Return the [X, Y] coordinate for the center point of the cell that contains the specified text.  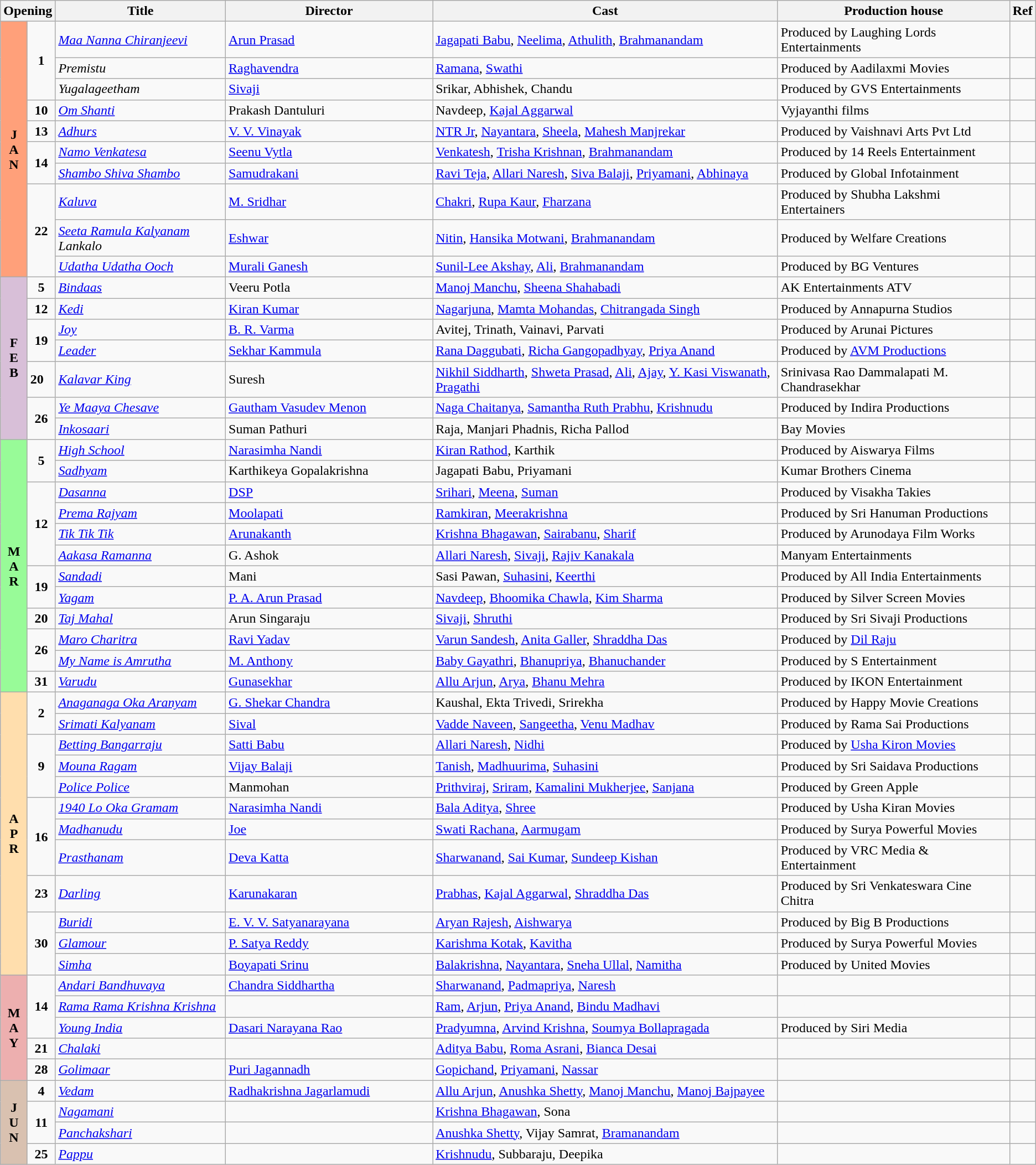
Prasthanam [141, 858]
Varudu [141, 682]
Ram, Arjun, Priya Anand, Bindu Madhavi [605, 1006]
Kalavar King [141, 380]
Produced by VRC Media & Entertainment [893, 858]
Aakasa Ramanna [141, 555]
Tik Tik Tik [141, 534]
Produced by Shubha Lakshmi Entertainers [893, 201]
Produced by Happy Movie Creations [893, 703]
Produced by Aadilaxmi Movies [893, 68]
25 [41, 1154]
Navdeep, Kajal Aggarwal [605, 110]
Deva Katta [329, 858]
Produced by Indira Productions [893, 408]
Prithviraj, Sriram, Kamalini Mukherjee, Sanjana [605, 787]
Kumar Brothers Cinema [893, 471]
Varun Sandesh, Anita Galler, Shraddha Das [605, 639]
Nitin, Hansika Motwani, Brahmanandam [605, 238]
Bay Movies [893, 429]
Nagamani [141, 1112]
G. Shekar Chandra [329, 703]
Maro Charitra [141, 639]
Kedi [141, 308]
Anaganaga Oka Aranyam [141, 703]
FEB [14, 358]
Avitej, Trinath, Vainavi, Parvati [605, 330]
Kiran Rathod, Karthik [605, 450]
Produced by Green Apple [893, 787]
22 [41, 230]
Om Shanti [141, 110]
Veeru Potla [329, 287]
Ravi Yadav [329, 639]
Produced by Sri Saidava Productions [893, 766]
Kaushal, Ekta Trivedi, Srirekha [605, 703]
4 [41, 1091]
11 [41, 1122]
Raja, Manjari Phadnis, Richa Pallod [605, 429]
V. V. Vinayak [329, 131]
Allari Naresh, Nidhi [605, 745]
Produced by Silver Screen Movies [893, 597]
Jagapati Babu, Priyamani [605, 471]
28 [41, 1070]
Sivaji [329, 89]
23 [41, 893]
Baby Gayathri, Bhanupriya, Bhanuchander [605, 660]
Produced by Aiswarya Films [893, 450]
Taj Mahal [141, 618]
Manoj Manchu, Sheena Shahabadi [605, 287]
Produced by Arunodaya Film Works [893, 534]
Buridi [141, 922]
Prema Rajyam [141, 513]
Balakrishna, Nayantara, Sneha Ullal, Namitha [605, 964]
Aditya Babu, Roma Asrani, Bianca Desai [605, 1049]
13 [41, 131]
Ravi Teja, Allari Naresh, Siva Balaji, Priyamani, Abhinaya [605, 173]
Eshwar [329, 238]
M. Anthony [329, 660]
Produced by IKON Entertainment [893, 682]
Moolapati [329, 513]
Produced by Vaishnavi Arts Pvt Ltd [893, 131]
APR [14, 833]
Srihari, Meena, Suman [605, 492]
Raghavendra [329, 68]
AK Entertainments ATV [893, 287]
Krishna Bhagawan, Sona [605, 1112]
Inkosaari [141, 429]
JUN [14, 1122]
Jagapati Babu, Neelima, Athulith, Brahmanandam [605, 40]
Sadhyam [141, 471]
P. Satya Reddy [329, 943]
Srikar, Abhishek, Chandu [605, 89]
Ye Maaya Chesave [141, 408]
DSP [329, 492]
Produced by BG Ventures [893, 266]
30 [41, 943]
Allari Naresh, Sivaji, Rajiv Kanakala [605, 555]
Suresh [329, 380]
Produced by Big B Productions [893, 922]
Sharwanand, Sai Kumar, Sundeep Kishan [605, 858]
Produced by 14 Reels Entertainment [893, 152]
Produced by Arunai Pictures [893, 330]
MAR [14, 566]
Namo Venkatesa [141, 152]
Produced by Sri Hanuman Productions [893, 513]
Prakash Dantuluri [329, 110]
Vijay Balaji [329, 766]
Yagam [141, 597]
Produced by Rama Sai Productions [893, 724]
Radhakrishna Jagarlamudi [329, 1091]
Seenu Vytla [329, 152]
16 [41, 837]
Navdeep, Bhoomika Chawla, Kim Sharma [605, 597]
M. Sridhar [329, 201]
Leader [141, 351]
Samudrakani [329, 173]
P. A. Arun Prasad [329, 597]
1940 Lo Oka Gramam [141, 808]
1 [41, 61]
Prabhas, Kajal Aggarwal, Shraddha Das [605, 893]
Produced by S Entertainment [893, 660]
Ramana, Swathi [605, 68]
JAN [14, 149]
Adhurs [141, 131]
Opening [28, 11]
Simha [141, 964]
Produced by Welfare Creations [893, 238]
B. R. Varma [329, 330]
Darling [141, 893]
Manyam Entertainments [893, 555]
Mouna Ragam [141, 766]
Chakri, Rupa Kaur, Fharzana [605, 201]
9 [41, 766]
Aryan Rajesh, Aishwarya [605, 922]
Boyapati Srinu [329, 964]
Suman Pathuri [329, 429]
Chalaki [141, 1049]
Maa Nanna Chiranjeevi [141, 40]
Sharwanand, Padmapriya, Naresh [605, 985]
Director [329, 11]
Pappu [141, 1154]
Tanish, Madhuurima, Suhasini [605, 766]
Sival [329, 724]
Bindaas [141, 287]
21 [41, 1049]
Venkatesh, Trisha Krishnan, Brahmanandam [605, 152]
Madhanudu [141, 829]
My Name is Amrutha [141, 660]
Produced by United Movies [893, 964]
Gautham Vasudev Menon [329, 408]
Allu Arjun, Arya, Bhanu Mehra [605, 682]
10 [41, 110]
Rana Daggubati, Richa Gangopadhyay, Priya Anand [605, 351]
MAY [14, 1027]
Glamour [141, 943]
Rama Rama Krishna Krishna [141, 1006]
Sekhar Kammula [329, 351]
Golimaar [141, 1070]
Chandra Siddhartha [329, 985]
Manmohan [329, 787]
Produced by Dil Raju [893, 639]
Arun Singaraju [329, 618]
Vedam [141, 1091]
Production house [893, 11]
Gopichand, Priyamani, Nassar [605, 1070]
Karthikeya Gopalakrishna [329, 471]
Swati Rachana, Aarmugam [605, 829]
Sasi Pawan, Suhasini, Keerthi [605, 576]
Puri Jagannadh [329, 1070]
Vyjayanthi films [893, 110]
Mani [329, 576]
Produced by Visakha Takies [893, 492]
Arunakanth [329, 534]
Krishna Bhagawan, Sairabanu, Sharif [605, 534]
Dasari Narayana Rao [329, 1028]
Produced by Global Infotainment [893, 173]
Vadde Naveen, Sangeetha, Venu Madhav [605, 724]
Murali Ganesh [329, 266]
Nikhil Siddharth, Shweta Prasad, Ali, Ajay, Y. Kasi Viswanath, Pragathi [605, 380]
2 [41, 713]
Srimati Kalyanam [141, 724]
Allu Arjun, Anushka Shetty, Manoj Manchu, Manoj Bajpayee [605, 1091]
Produced by AVM Productions [893, 351]
Joe [329, 829]
Krishnudu, Subbaraju, Deepika [605, 1154]
Naga Chaitanya, Samantha Ruth Prabhu, Krishnudu [605, 408]
31 [41, 682]
Joy [141, 330]
E. V. V. Satyanarayana [329, 922]
Sandadi [141, 576]
Karunakaran [329, 893]
Title [141, 11]
Betting Bangarraju [141, 745]
G. Ashok [329, 555]
Gunasekhar [329, 682]
Srinivasa Rao Dammalapati M. Chandrasekhar [893, 380]
Produced by Siri Media [893, 1028]
NTR Jr, Nayantara, Sheela, Mahesh Manjrekar [605, 131]
Sivaji, Shruthi [605, 618]
Produced by Sri Venkateswara Cine Chitra [893, 893]
Yugalageetham [141, 89]
Nagarjuna, Mamta Mohandas, Chitrangada Singh [605, 308]
Kiran Kumar [329, 308]
Young India [141, 1028]
Seeta Ramula Kalyanam Lankalo [141, 238]
High School [141, 450]
Sunil-Lee Akshay, Ali, Brahmanandam [605, 266]
Premistu [141, 68]
Karishma Kotak, Kavitha [605, 943]
Anushka Shetty, Vijay Samrat, Bramanandam [605, 1133]
Produced by Sri Sivaji Productions [893, 618]
Produced by Usha Kiron Movies [893, 745]
Produced by All India Entertainments [893, 576]
Satti Babu [329, 745]
Ref [1023, 11]
Bala Aditya, Shree [605, 808]
Cast [605, 11]
Andari Bandhuvaya [141, 985]
Shambo Shiva Shambo [141, 173]
Police Police [141, 787]
Produced by Usha Kiran Movies [893, 808]
Panchakshari [141, 1133]
Kaluva [141, 201]
Ramkiran, Meerakrishna [605, 513]
Pradyumna, Arvind Krishna, Soumya Bollapragada [605, 1028]
Produced by GVS Entertainments [893, 89]
Dasanna [141, 492]
Arun Prasad [329, 40]
Udatha Udatha Ooch [141, 266]
Produced by Annapurna Studios [893, 308]
Produced by Laughing Lords Entertainments [893, 40]
